Search for the cell housing the specified text and yield its [x, y] center coordinate. 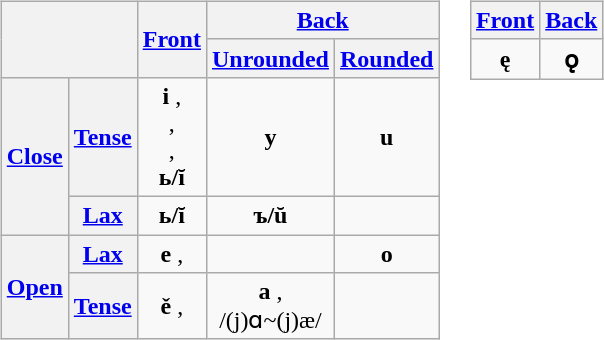
ě , [172, 306]
y [270, 136]
Rounded [386, 58]
Open [34, 286]
e , [172, 253]
o [386, 253]
i ,, , ь/ĭ [172, 136]
Unrounded [270, 58]
u [386, 136]
ь/ĭ [172, 215]
ъ/ŭ [270, 215]
ę [504, 59]
ǫ [572, 59]
a , /(j)ɑ~(j)æ/ [270, 306]
Close [34, 156]
